Return the [x, y] coordinate for the center point of the cell that contains the specified text.  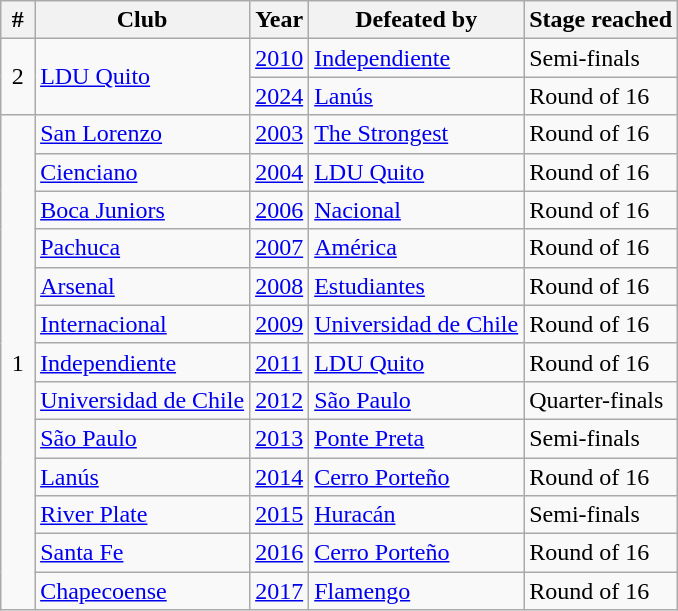
Club [142, 20]
1 [18, 362]
2006 [280, 210]
River Plate [142, 515]
2008 [280, 286]
2013 [280, 438]
2011 [280, 362]
San Lorenzo [142, 134]
2009 [280, 324]
Quarter-finals [601, 400]
Chapecoense [142, 591]
2 [18, 77]
2017 [280, 591]
Estudiantes [416, 286]
Nacional [416, 210]
Pachuca [142, 248]
Boca Juniors [142, 210]
Year [280, 20]
2010 [280, 58]
Defeated by [416, 20]
2004 [280, 172]
The Strongest [416, 134]
2003 [280, 134]
Cienciano [142, 172]
2012 [280, 400]
Internacional [142, 324]
Flamengo [416, 591]
Arsenal [142, 286]
2016 [280, 553]
Huracán [416, 515]
2024 [280, 96]
# [18, 20]
2007 [280, 248]
Santa Fe [142, 553]
América [416, 248]
Stage reached [601, 20]
Ponte Preta [416, 438]
2015 [280, 515]
2014 [280, 477]
